Return (X, Y) of the center of cell containing provided text 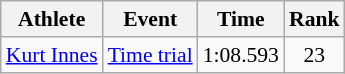
23 (314, 55)
Rank (314, 19)
Kurt Innes (52, 55)
Athlete (52, 19)
Event (150, 19)
Time (241, 19)
1:08.593 (241, 55)
Time trial (150, 55)
